Provide the (x, y) coordinate of the cell's center where the given text is located.  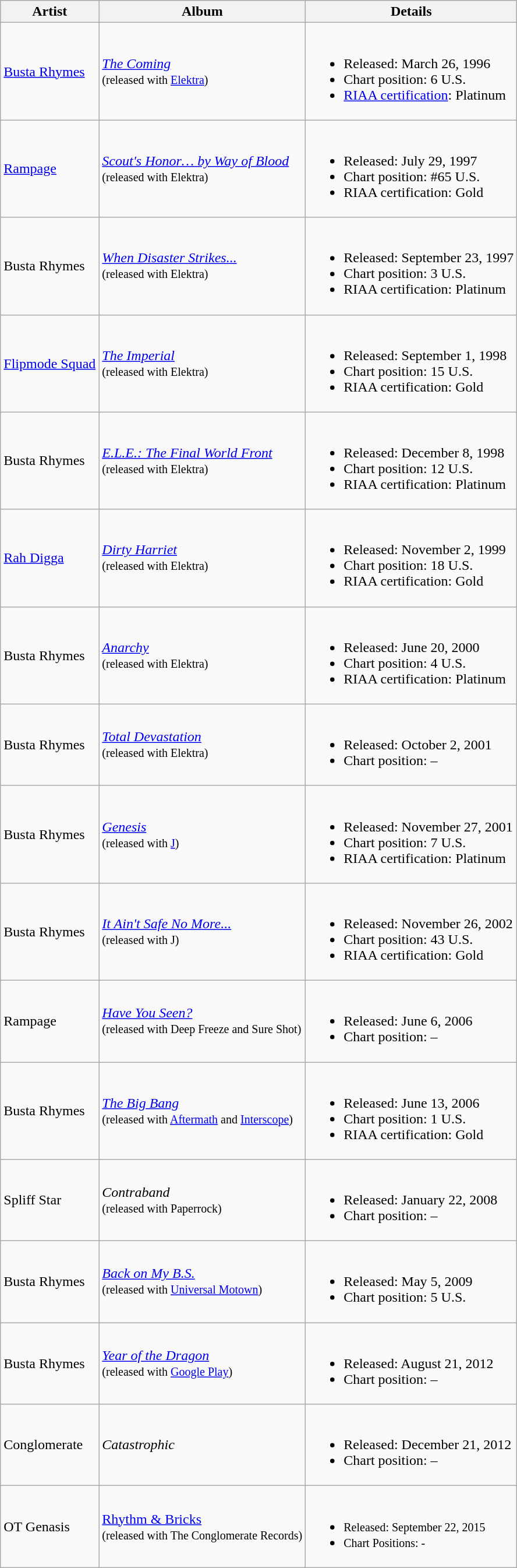
Details (411, 12)
Released: November 26, 2002Chart position: 43 U.S.RIAA certification: Gold (411, 931)
Back on My B.S.(released with Universal Motown) (203, 1282)
Year of the Dragon(released with Google Play) (203, 1363)
OT Genasis (50, 1527)
E.L.E.: The Final World Front(released with Elektra) (203, 460)
Released: December 8, 1998Chart position: 12 U.S.RIAA certification: Platinum (411, 460)
Rhythm & Bricks(released with The Conglomerate Records) (203, 1527)
Contraband(released with Paperrock) (203, 1200)
Released: August 21, 2012Chart position: – (411, 1363)
Released: November 2, 1999Chart position: 18 U.S.RIAA certification: Gold (411, 558)
Released: November 27, 2001Chart position: 7 U.S.RIAA certification: Platinum (411, 834)
Released: December 21, 2012Chart position: – (411, 1445)
Album (203, 12)
Released: June 20, 2000Chart position: 4 U.S.RIAA certification: Platinum (411, 655)
It Ain't Safe No More...(released with J) (203, 931)
Released: May 5, 2009Chart position: 5 U.S. (411, 1282)
Flipmode Squad (50, 364)
Dirty Harriet(released with Elektra) (203, 558)
Released: June 6, 2006Chart position: – (411, 1021)
Conglomerate (50, 1445)
The Coming(released with Elektra) (203, 71)
The Imperial(released with Elektra) (203, 364)
Released: June 13, 2006Chart position: 1 U.S.RIAA certification: Gold (411, 1111)
Released: September 23, 1997Chart position: 3 U.S.RIAA certification: Platinum (411, 266)
Released: October 2, 2001Chart position: – (411, 745)
Released: September 22, 2015Chart Positions: - (411, 1527)
Catastrophic (203, 1445)
Released: January 22, 2008Chart position: – (411, 1200)
Rah Digga (50, 558)
Released: March 26, 1996Chart position: 6 U.S.RIAA certification: Platinum (411, 71)
Have You Seen?(released with Deep Freeze and Sure Shot) (203, 1021)
The Big Bang(released with Aftermath and Interscope) (203, 1111)
Anarchy(released with Elektra) (203, 655)
Total Devastation(released with Elektra) (203, 745)
Genesis(released with J) (203, 834)
Scout's Honor… by Way of Blood(released with Elektra) (203, 169)
Spliff Star (50, 1200)
Released: July 29, 1997Chart position: #65 U.S.RIAA certification: Gold (411, 169)
Artist (50, 12)
Released: September 1, 1998Chart position: 15 U.S.RIAA certification: Gold (411, 364)
When Disaster Strikes...(released with Elektra) (203, 266)
